Detect which cell encompasses the target text, then output its [x, y] center coordinate. 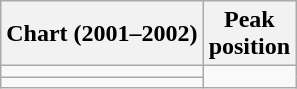
Chart (2001–2002) [102, 34]
Peakposition [249, 34]
